Output the (x, y) coordinate of the center of the cell containing the given text.  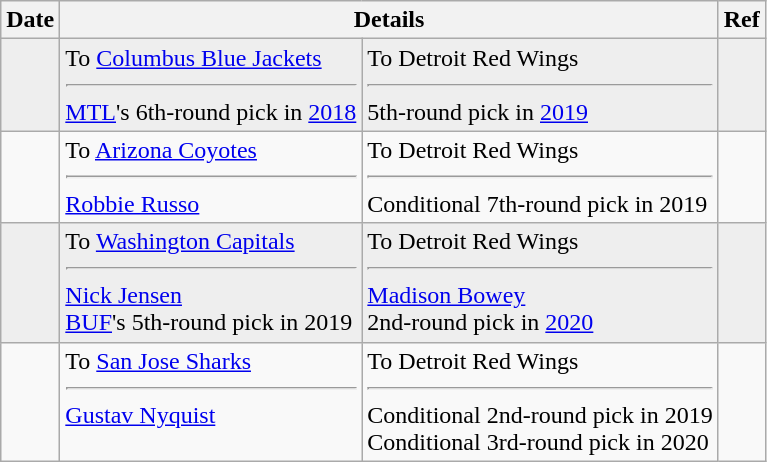
To Detroit Red WingsConditional 2nd-round pick in 2019Conditional 3rd-round pick in 2020 (540, 402)
To Washington CapitalsNick JensenBUF's 5th-round pick in 2019 (211, 282)
Details (389, 20)
To Arizona CoyotesRobbie Russo (211, 177)
To San Jose SharksGustav Nyquist (211, 402)
To Detroit Red WingsMadison Bowey2nd-round pick in 2020 (540, 282)
To Detroit Red Wings5th-round pick in 2019 (540, 85)
To Detroit Red WingsConditional 7th-round pick in 2019 (540, 177)
Date (30, 20)
To Columbus Blue JacketsMTL's 6th-round pick in 2018 (211, 85)
Ref (742, 20)
